Search for the cell housing the specified text and yield its (x, y) center coordinate. 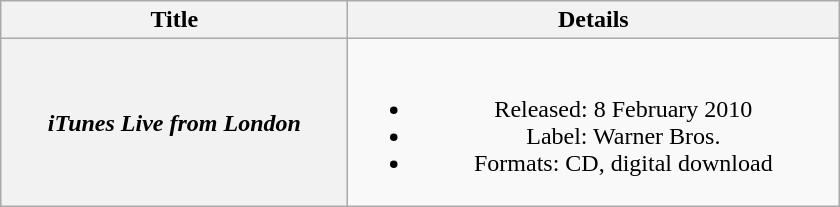
Released: 8 February 2010Label: Warner Bros.Formats: CD, digital download (594, 122)
iTunes Live from London (174, 122)
Details (594, 20)
Title (174, 20)
